Find where the given text appears and provide that cell's center as (x, y) coordinate. 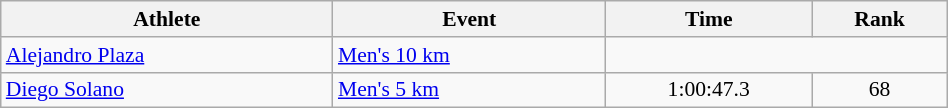
Time (709, 19)
Athlete (167, 19)
Men's 5 km (470, 90)
Diego Solano (167, 90)
Event (470, 19)
1:00:47.3 (709, 90)
Alejandro Plaza (167, 55)
Men's 10 km (470, 55)
68 (880, 90)
Rank (880, 19)
